Pinpoint the cell where the given text exists, returning its (x, y) midpoint coordinate. 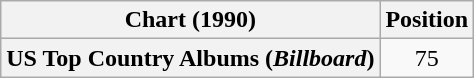
75 (427, 58)
Position (427, 20)
US Top Country Albums (Billboard) (190, 58)
Chart (1990) (190, 20)
